For the text-containing cell, return its midpoint in [X, Y] coordinate format. 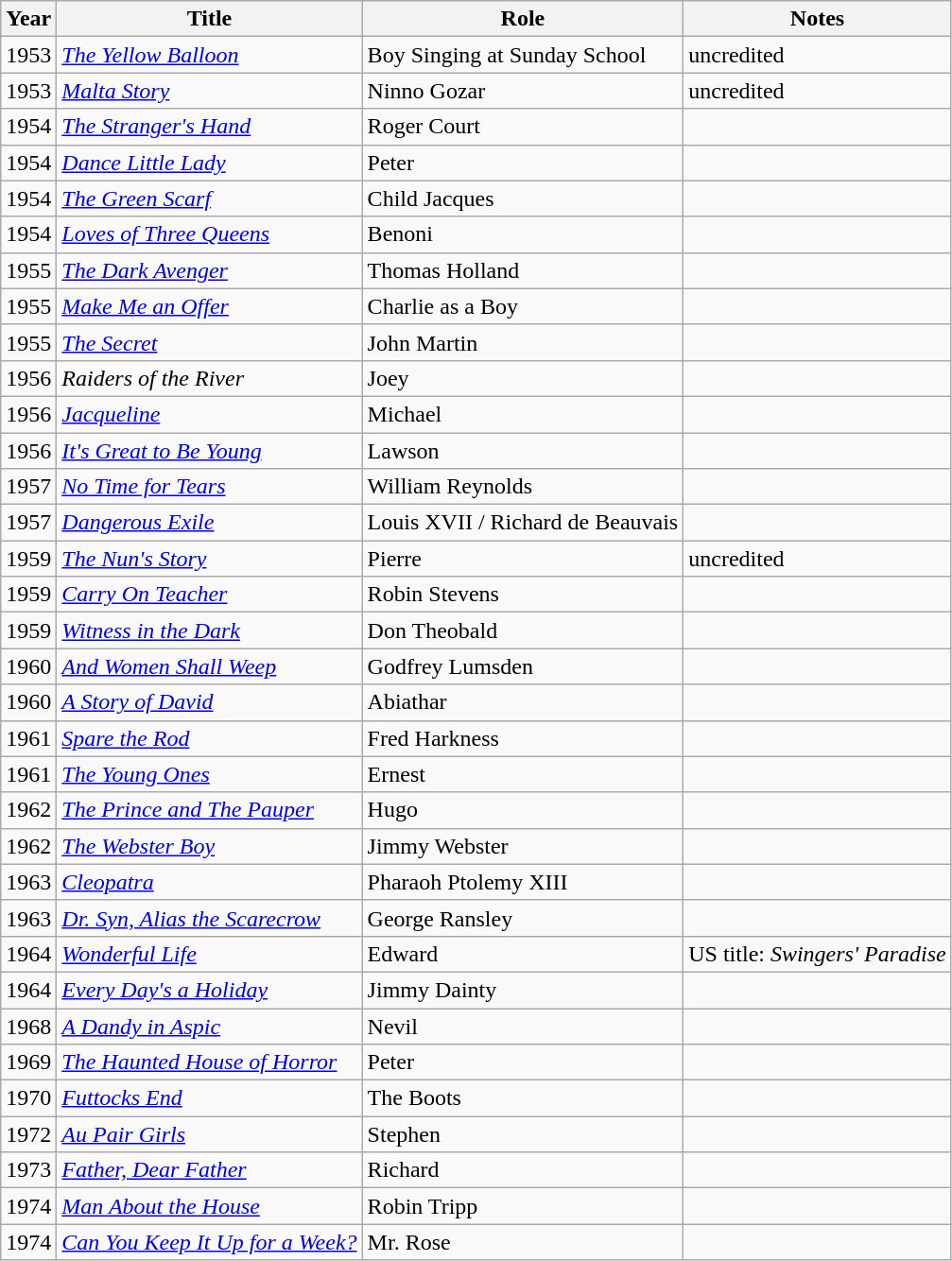
Boy Singing at Sunday School [523, 55]
1968 [28, 1026]
Every Day's a Holiday [210, 990]
Joey [523, 378]
Don Theobald [523, 630]
Au Pair Girls [210, 1134]
The Stranger's Hand [210, 127]
The Yellow Balloon [210, 55]
1972 [28, 1134]
Notes [818, 19]
A Story of David [210, 702]
Louis XVII / Richard de Beauvais [523, 523]
Dangerous Exile [210, 523]
Dr. Syn, Alias the Scarecrow [210, 918]
Carry On Teacher [210, 595]
1970 [28, 1098]
Pharaoh Ptolemy XIII [523, 882]
Ernest [523, 774]
The Young Ones [210, 774]
Godfrey Lumsden [523, 666]
Stephen [523, 1134]
William Reynolds [523, 487]
The Haunted House of Horror [210, 1062]
US title: Swingers' Paradise [818, 954]
Robin Stevens [523, 595]
Title [210, 19]
Roger Court [523, 127]
Jimmy Webster [523, 846]
Futtocks End [210, 1098]
Nevil [523, 1026]
Robin Tripp [523, 1206]
Hugo [523, 810]
And Women Shall Weep [210, 666]
Ninno Gozar [523, 91]
Child Jacques [523, 199]
Malta Story [210, 91]
1973 [28, 1170]
Can You Keep It Up for a Week? [210, 1242]
George Ransley [523, 918]
Make Me an Offer [210, 306]
Dance Little Lady [210, 163]
Father, Dear Father [210, 1170]
Benoni [523, 234]
Mr. Rose [523, 1242]
Cleopatra [210, 882]
Wonderful Life [210, 954]
Year [28, 19]
Loves of Three Queens [210, 234]
Role [523, 19]
Thomas Holland [523, 270]
Abiathar [523, 702]
Witness in the Dark [210, 630]
The Prince and The Pauper [210, 810]
It's Great to Be Young [210, 451]
Raiders of the River [210, 378]
No Time for Tears [210, 487]
Fred Harkness [523, 738]
The Secret [210, 342]
Edward [523, 954]
The Green Scarf [210, 199]
The Nun's Story [210, 559]
Jacqueline [210, 414]
The Boots [523, 1098]
Spare the Rod [210, 738]
Michael [523, 414]
Man About the House [210, 1206]
Pierre [523, 559]
A Dandy in Aspic [210, 1026]
Charlie as a Boy [523, 306]
Jimmy Dainty [523, 990]
Lawson [523, 451]
The Webster Boy [210, 846]
The Dark Avenger [210, 270]
Richard [523, 1170]
1969 [28, 1062]
John Martin [523, 342]
